Capture the cell that displays the provided text and extract its (x, y) central coordinate. 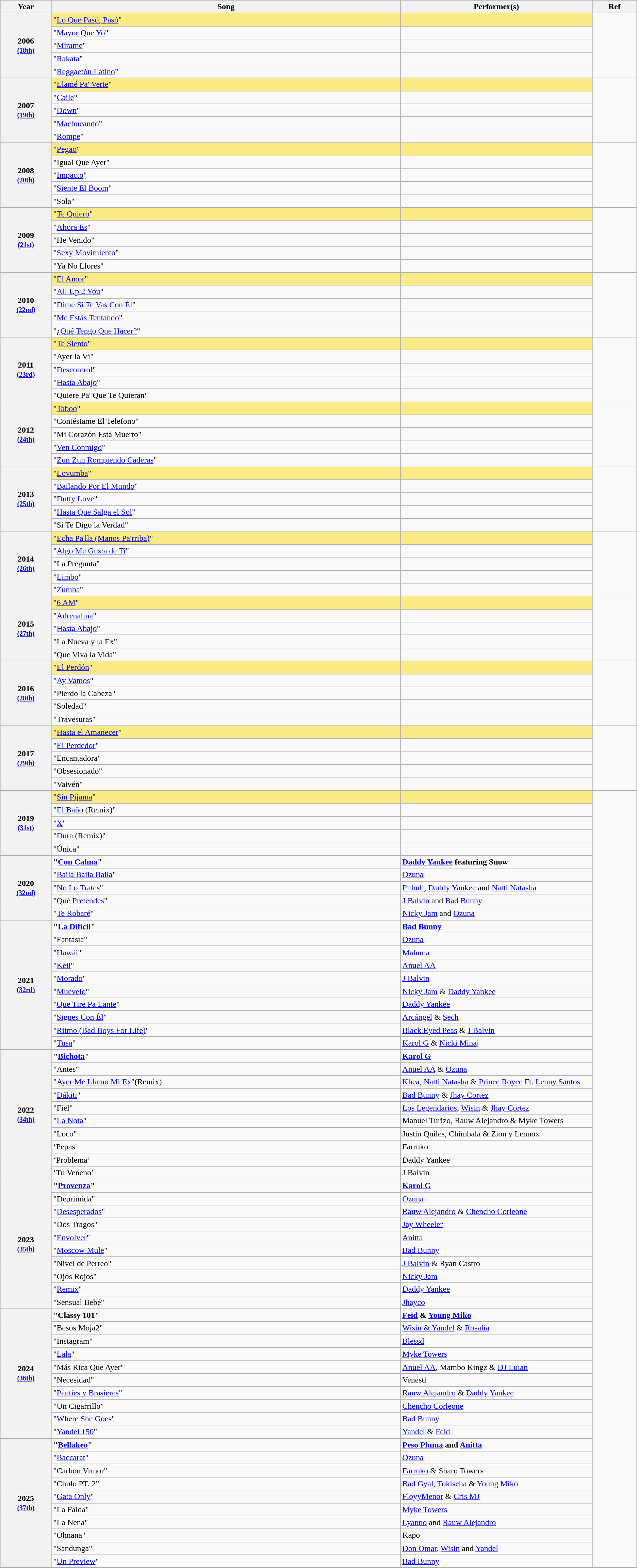
Jhayco (496, 1302)
"Classy 101" (226, 1315)
"Ojos Rojos" (226, 1276)
"Mayor Que Yo" (226, 33)
"Igual Que Ayer" (226, 162)
Jay Wheeler (496, 1225)
Khea, Natti Natasha & Prince Royce Ft. Lenny Santos (496, 1082)
J Balvin & Ryan Castro (496, 1263)
‘Tu Veneno’ (226, 1173)
"Remix" (226, 1289)
Arcángel & Sech (496, 1017)
"Ayer Me Llamo Mi Ex"(Remix) (226, 1082)
"Dákiti" (226, 1095)
"Sola" (226, 201)
Kapo (496, 1535)
"Zumba" (226, 590)
"Fantasía" (226, 939)
"Si Te Digo la Verdad" (226, 525)
"Yandel 150" (226, 1432)
"Ohnana" (226, 1535)
"No Lo Trates" (226, 888)
"Siente El Boom" (226, 188)
2006 (18th) (26, 46)
2007 (19th) (26, 110)
Wisin & Yandel & Rosalía (496, 1328)
"Muévelo" (226, 991)
"Ritmo (Bad Boys For Life)" (226, 1030)
2008 (20th) (26, 175)
‘Pepas (226, 1147)
Farruko & Sharo Towers (496, 1471)
Year (26, 7)
Song (226, 7)
"Pierdo la Cabeza" (226, 693)
Justin Quiles, Chimbala & Zion y Lennox (496, 1134)
"Besos Moja2" (226, 1328)
"Deprimida" (226, 1198)
"Hasta Que Salga el Sol" (226, 512)
"Impacto" (226, 175)
Lyanno and Rauw Alejandro (496, 1522)
"Mi Corazón Está Muerto" (226, 434)
"Carbon Vrmor" (226, 1471)
"Sensual Bebé" (226, 1302)
"La Nueva y la Ex" (226, 642)
Ref (615, 7)
2011 (23rd) (26, 369)
"Moscow Mule" (226, 1250)
Manuel Turizo, Rauw Alejandro & Myke Towers (496, 1121)
2025(37th) (26, 1503)
"La Pregunta" (226, 564)
2017 (29th) (26, 758)
J Balvin and Bad Bunny (496, 901)
"Única" (226, 849)
Anuel AA, Mambo Kingz & DJ Luian (496, 1367)
"Quiere Pa' Que Te Quieran" (226, 395)
Rauw Alejandro & Daddy Yankee (496, 1393)
"Rakata" (226, 59)
Bad Gyal, Tokischa & Young Miko (496, 1484)
"Tusa" (226, 1043)
Farruko (496, 1147)
"Bellakeo" (226, 1445)
"Llamé Pa' Verte" (226, 84)
"X" (226, 823)
"El Perdón" (226, 667)
"Sin Pijama" (226, 797)
"Gata Only" (226, 1497)
Los Legendarios, Wisin & Jhay Cortez (496, 1108)
"Hawái" (226, 952)
"Bailando Por El Mundo" (226, 486)
Daddy Yankee featuring Snow (496, 862)
"Hasta el Amanecer" (226, 732)
Peso Pluma and Anitta (496, 1445)
"Dutty Love" (226, 499)
Performer(s) (496, 7)
"Baccarat" (226, 1458)
"Travesuras" (226, 719)
2009 (21st) (26, 240)
"6 AM" (226, 603)
Karol G & Nicki Minaj (496, 1043)
"Zun Zun Rompiendo Caderas" (226, 460)
"La Falda" (226, 1509)
"Instagram" (226, 1341)
2020(32nd) (26, 888)
"Adrenalina" (226, 616)
Don Omar, Wisin and Yandel (496, 1548)
"Vaivén" (226, 784)
"Que Tire Pa Lante" (226, 1004)
‘Problema’ (226, 1160)
Pitbull, Daddy Yankee and Natti Natasha (496, 888)
"Un Preview" (226, 1561)
"Limbo" (226, 577)
"Fiel" (226, 1108)
"Down" (226, 110)
"Baila Baila Baila" (226, 875)
Nicky Jam and Ozuna (496, 914)
Anuel AA (496, 965)
"Ya No Llores" (226, 266)
"El Baño (Remix)" (226, 810)
"Provenza" (226, 1185)
"Pegao" (226, 149)
2013 (25th) (26, 499)
"Sandunga" (226, 1548)
"Sexy Movimiento" (226, 253)
"Echa Pa'lla (Manos Pa'rriba)" (226, 538)
"Desesperados" (226, 1212)
Nicky Jam (496, 1276)
"Te Siento" (226, 343)
Venesti (496, 1380)
"Taboo" (226, 408)
Anitta (496, 1238)
2024(36th) (26, 1374)
"¿Qué Tengo Que Hacer?" (226, 330)
"Ayer la Ví" (226, 356)
Chencho Corleone (496, 1406)
"Ven Conmigo" (226, 447)
"Envolver" (226, 1238)
Black Eyed Peas & J Balvin (496, 1030)
"Sigues Con Él" (226, 1017)
"El Amor" (226, 279)
Nicky Jam & Daddy Yankee (496, 991)
"Antes" (226, 1069)
2022(34th) (26, 1114)
2015 (27th) (26, 629)
Feid & Young Miko (496, 1315)
"La Nena" (226, 1522)
"Necesidad" (226, 1380)
"Un Cigarrillo" (226, 1406)
FloyyMenor & Cris MJ (496, 1497)
Blessd (496, 1341)
"Mírame" (226, 46)
"Morado" (226, 978)
"Ay Vamos" (226, 680)
"All Up 2 You" (226, 292)
"Dura (Remix)" (226, 836)
Maluma (496, 952)
"Te Quiero" (226, 214)
"Dos Tragos" (226, 1225)
"Más Rica Que Ayer" (226, 1367)
"He Venido" (226, 240)
"La Nota" (226, 1121)
"Te Robaré" (226, 914)
"Algo Me Gusta de Ti" (226, 551)
"Machucando" (226, 123)
"Que Viva la Vida" (226, 654)
"Panties y Brasieres" (226, 1393)
2010 (22nd) (26, 305)
2019(31st) (26, 823)
"Where She Goes" (226, 1419)
"Nivel de Perreo" (226, 1263)
"Chulo PT. 2" (226, 1484)
2021(32rd) (26, 985)
"Loco" (226, 1134)
"Soledad" (226, 706)
"Obsesionado" (226, 771)
Yandel & Feid (496, 1432)
Anuel AA & Ozuna (496, 1069)
"Me Estás Tentando" (226, 318)
2012 (24th) (26, 434)
"Reggaetón Latino" (226, 71)
"Lala" (226, 1354)
"Rompe" (226, 136)
"La Difícil" (226, 926)
"Lovumba" (226, 473)
2023(35th) (26, 1244)
"Encantadora" (226, 758)
"Qué Pretendes" (226, 901)
"Caile" (226, 97)
"Bichota" (226, 1056)
Rauw Alejandro & Chencho Corleone (496, 1212)
2016 (28th) (26, 693)
"Descontrol" (226, 369)
2014 (26th) (26, 564)
"Lo Que Pasó, Pasó" (226, 20)
"Keii" (226, 965)
"El Perdedor" (226, 745)
"Contéstame El Telefono" (226, 421)
"Ahora Es" (226, 227)
"Dime Si Te Vas Con Él" (226, 305)
Bad Bunny & Jhay Cortez (496, 1095)
"Con Calma" (226, 862)
